Scan for the cell matching the given text and deliver its (X, Y) coordinate at center. 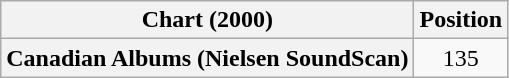
Canadian Albums (Nielsen SoundScan) (208, 58)
Position (461, 20)
Chart (2000) (208, 20)
135 (461, 58)
